From the cell containing the given text, extract its center point as [x, y] coordinate. 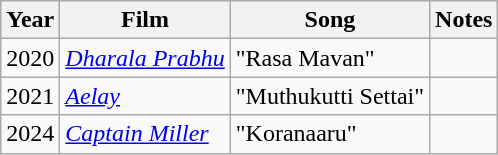
Film [145, 20]
Captain Miller [145, 134]
Song [330, 20]
"Muthukutti Settai" [330, 96]
2021 [30, 96]
"Rasa Mavan" [330, 58]
Notes [464, 20]
Year [30, 20]
Aelay [145, 96]
"Koranaaru" [330, 134]
Dharala Prabhu [145, 58]
2024 [30, 134]
2020 [30, 58]
